Determine the [x, y] coordinate at the center of the cell enclosing the given text.  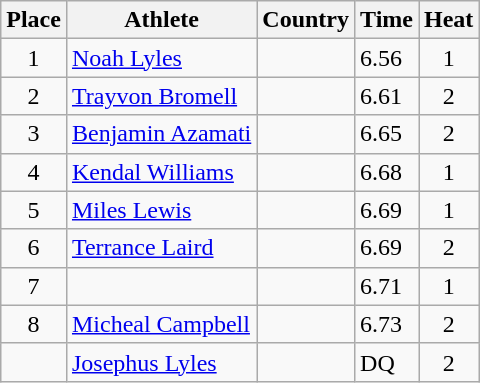
Trayvon Bromell [161, 96]
6.56 [387, 58]
6.68 [387, 172]
4 [34, 172]
6.61 [387, 96]
Miles Lewis [161, 210]
Benjamin Azamati [161, 134]
Place [34, 20]
Country [306, 20]
3 [34, 134]
6.73 [387, 324]
Time [387, 20]
6.71 [387, 286]
Micheal Campbell [161, 324]
Athlete [161, 20]
DQ [387, 362]
7 [34, 286]
6.65 [387, 134]
Kendal Williams [161, 172]
5 [34, 210]
6 [34, 248]
Terrance Laird [161, 248]
Heat [448, 20]
8 [34, 324]
Noah Lyles [161, 58]
Josephus Lyles [161, 362]
